Capture the cell that displays the provided text and extract its [X, Y] central coordinate. 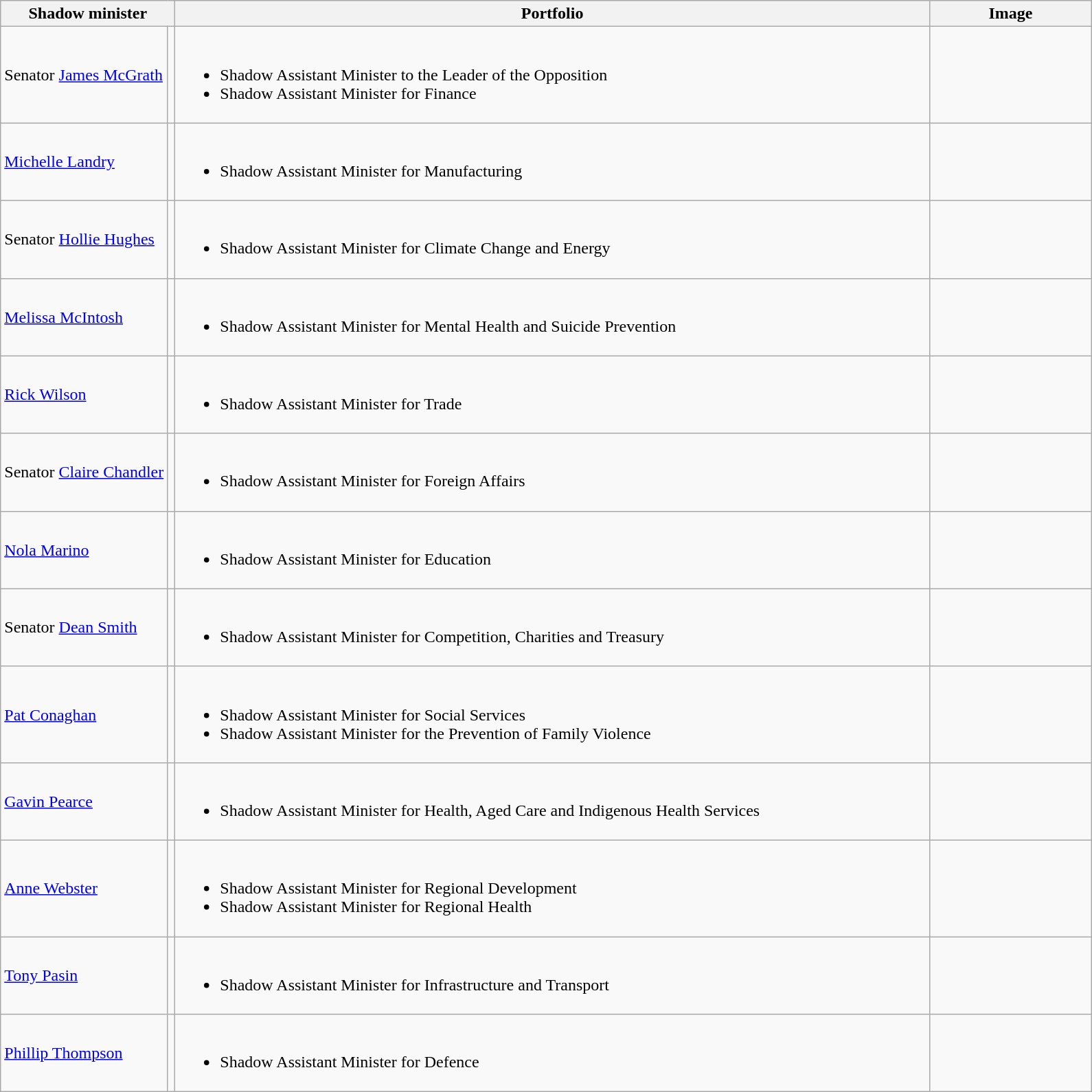
Pat Conaghan [84, 714]
Shadow Assistant Minister for Competition, Charities and Treasury [552, 628]
Rick Wilson [84, 394]
Michelle Landry [84, 162]
Shadow Assistant Minister for Infrastructure and Transport [552, 975]
Melissa McIntosh [84, 317]
Portfolio [552, 14]
Senator Claire Chandler [84, 473]
Shadow Assistant Minister for Defence [552, 1054]
Shadow Assistant Minister for Education [552, 549]
Shadow Assistant Minister for Foreign Affairs [552, 473]
Senator James McGrath [84, 75]
Senator Hollie Hughes [84, 239]
Shadow minister [88, 14]
Tony Pasin [84, 975]
Shadow Assistant Minister for Health, Aged Care and Indigenous Health Services [552, 801]
Phillip Thompson [84, 1054]
Shadow Assistant Minister for Social ServicesShadow Assistant Minister for the Prevention of Family Violence [552, 714]
Shadow Assistant Minister to the Leader of the OppositionShadow Assistant Minister for Finance [552, 75]
Nola Marino [84, 549]
Image [1010, 14]
Senator Dean Smith [84, 628]
Anne Webster [84, 888]
Shadow Assistant Minister for Climate Change and Energy [552, 239]
Shadow Assistant Minister for Regional Development Shadow Assistant Minister for Regional Health [552, 888]
Gavin Pearce [84, 801]
Shadow Assistant Minister for Trade [552, 394]
Shadow Assistant Minister for Mental Health and Suicide Prevention [552, 317]
Shadow Assistant Minister for Manufacturing [552, 162]
